Output the [X, Y] coordinate of the center of the cell containing the given text.  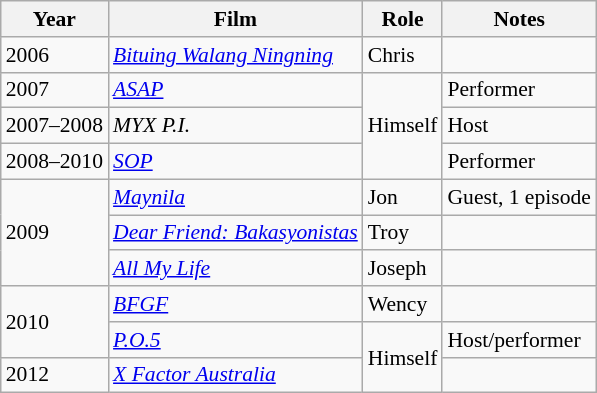
2007–2008 [54, 126]
X Factor Australia [236, 375]
2008–2010 [54, 162]
All My Life [236, 269]
Film [236, 19]
Chris [403, 55]
2009 [54, 232]
ASAP [236, 90]
MYX P.I. [236, 126]
Troy [403, 233]
Year [54, 19]
Wency [403, 304]
2010 [54, 322]
Host/performer [518, 340]
Bituing Walang Ningning [236, 55]
Dear Friend: Bakasyonistas [236, 233]
Host [518, 126]
Notes [518, 19]
2007 [54, 90]
Guest, 1 episode [518, 197]
BFGF [236, 304]
Maynila [236, 197]
Joseph [403, 269]
Jon [403, 197]
2012 [54, 375]
Role [403, 19]
P.O.5 [236, 340]
SOP [236, 162]
2006 [54, 55]
